Output the (x, y) coordinate of the center of the cell containing the given text.  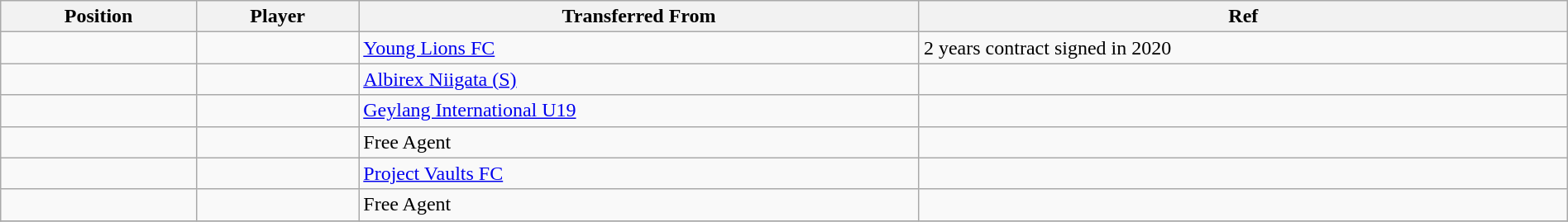
Transferred From (639, 17)
Geylang International U19 (639, 111)
Young Lions FC (639, 48)
Albirex Niigata (S) (639, 79)
2 years contract signed in 2020 (1243, 48)
Position (99, 17)
Project Vaults FC (639, 173)
Player (278, 17)
Ref (1243, 17)
